Output the [X, Y] coordinate of the center of the cell containing the given text.  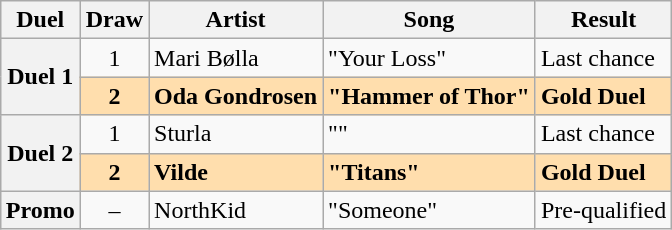
Duel 1 [40, 77]
Song [430, 20]
Duel [40, 20]
"Titans" [430, 172]
Duel 2 [40, 153]
Sturla [236, 134]
Pre-qualified [603, 210]
Promo [40, 210]
Result [603, 20]
Oda Gondrosen [236, 96]
Artist [236, 20]
"Someone" [430, 210]
Draw [114, 20]
"Your Loss" [430, 58]
Vilde [236, 172]
– [114, 210]
"" [430, 134]
Mari Bølla [236, 58]
"Hammer of Thor" [430, 96]
NorthKid [236, 210]
